Provide the [x, y] coordinate of the cell's center where the given text is located.  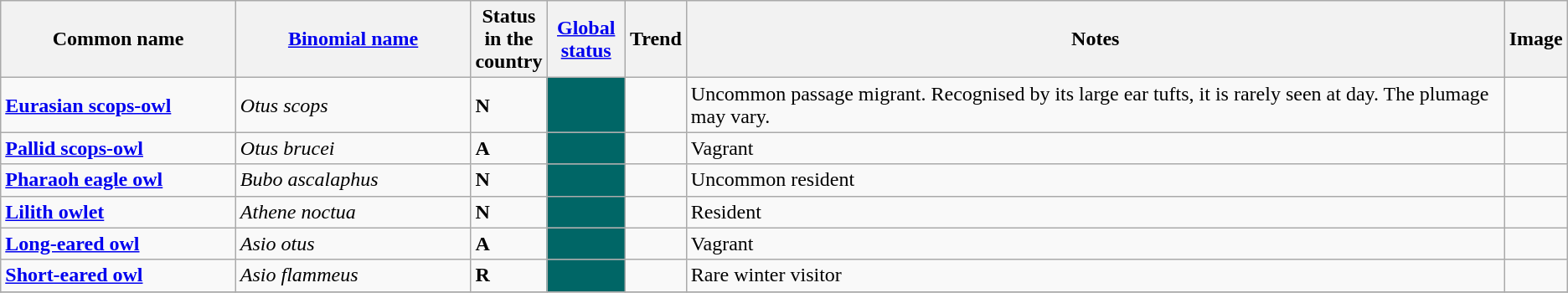
Image [1536, 39]
R [509, 275]
Otus scops [353, 105]
Uncommon passage migrant. Recognised by its large ear tufts, it is rarely seen at day. The plumage may vary. [1096, 105]
Status in the country [509, 39]
Eurasian scops-owl [119, 105]
Trend [655, 39]
Pharaoh eagle owl [119, 180]
Uncommon resident [1096, 180]
Long-eared owl [119, 244]
Binomial name [353, 39]
Otus brucei [353, 148]
Lilith owlet [119, 212]
Global status [586, 39]
Short-eared owl [119, 275]
Bubo ascalaphus [353, 180]
Athene noctua [353, 212]
Common name [119, 39]
Resident [1096, 212]
Rare winter visitor [1096, 275]
Notes [1096, 39]
Asio otus [353, 244]
Asio flammeus [353, 275]
Pallid scops-owl [119, 148]
